Provide the [x, y] coordinate of the cell's center where the given text is located.  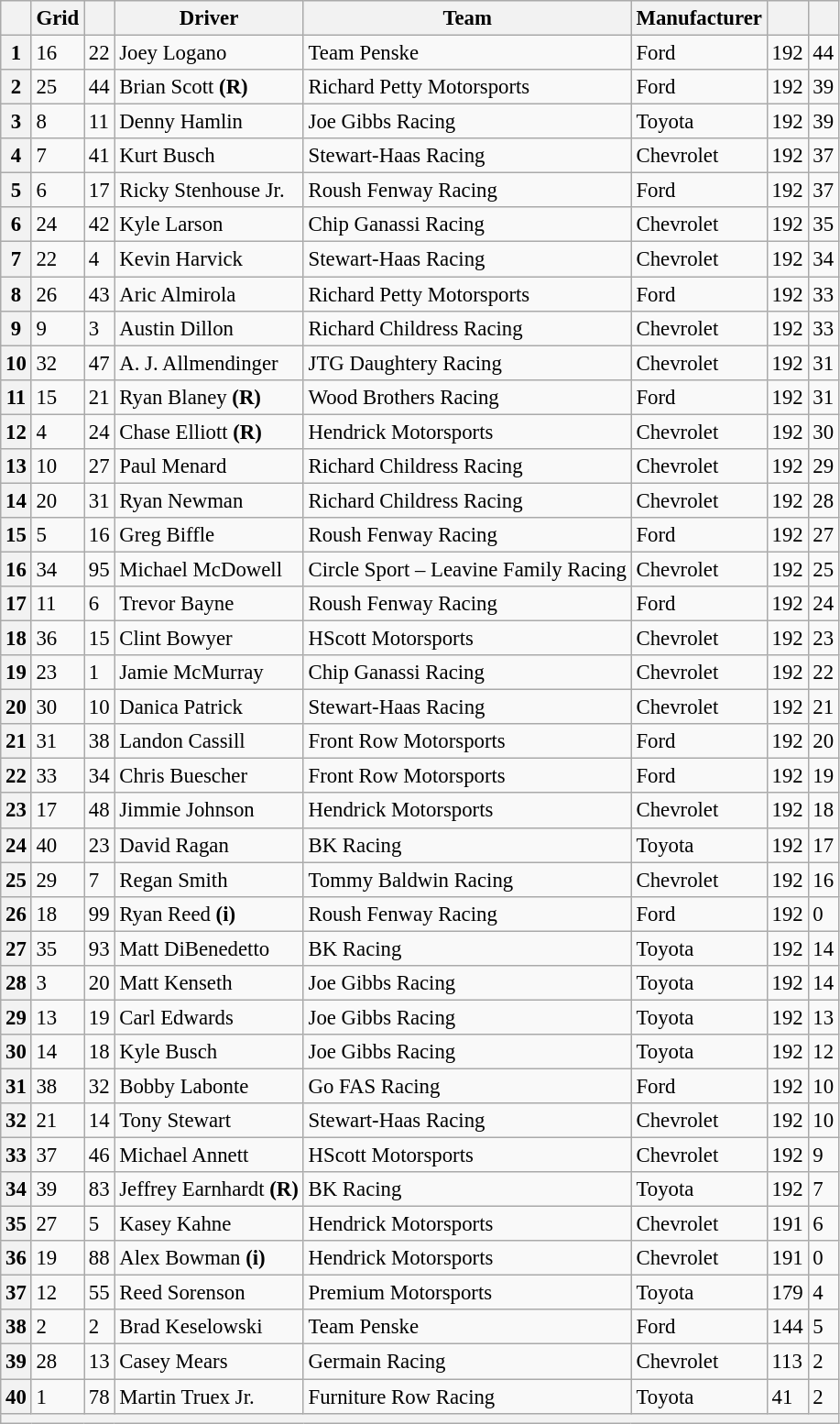
Ryan Blaney (R) [209, 397]
95 [99, 569]
Germain Racing [467, 1362]
Jimmie Johnson [209, 811]
Premium Motorsports [467, 1293]
Jamie McMurray [209, 673]
Go FAS Racing [467, 1086]
Wood Brothers Racing [467, 397]
Reed Sorenson [209, 1293]
Ryan Reed (i) [209, 914]
78 [99, 1397]
48 [99, 811]
55 [99, 1293]
Matt DiBenedetto [209, 948]
Michael Annett [209, 1156]
113 [788, 1362]
Team [467, 18]
Joey Logano [209, 53]
Brian Scott (R) [209, 87]
47 [99, 363]
A. J. Allmendinger [209, 363]
Furniture Row Racing [467, 1397]
Bobby Labonte [209, 1086]
Chris Buescher [209, 776]
Kyle Busch [209, 1052]
Danica Patrick [209, 707]
144 [788, 1328]
Ricky Stenhouse Jr. [209, 191]
Landon Cassill [209, 741]
93 [99, 948]
Austin Dillon [209, 328]
Carl Edwards [209, 1017]
Tommy Baldwin Racing [467, 880]
David Ragan [209, 845]
88 [99, 1258]
Alex Bowman (i) [209, 1258]
Martin Truex Jr. [209, 1397]
Kasey Kahne [209, 1224]
179 [788, 1293]
Jeffrey Earnhardt (R) [209, 1189]
Grid [57, 18]
Ryan Newman [209, 500]
46 [99, 1156]
Kevin Harvick [209, 259]
Matt Kenseth [209, 983]
99 [99, 914]
Paul Menard [209, 466]
Brad Keselowski [209, 1328]
Tony Stewart [209, 1121]
83 [99, 1189]
Greg Biffle [209, 535]
Driver [209, 18]
Denny Hamlin [209, 122]
Clint Bowyer [209, 639]
Kyle Larson [209, 225]
JTG Daughtery Racing [467, 363]
Chase Elliott (R) [209, 432]
43 [99, 294]
Regan Smith [209, 880]
Circle Sport – Leavine Family Racing [467, 569]
42 [99, 225]
Kurt Busch [209, 156]
Michael McDowell [209, 569]
Manufacturer [699, 18]
Casey Mears [209, 1362]
Trevor Bayne [209, 604]
Aric Almirola [209, 294]
